Capture the cell that displays the provided text and extract its (X, Y) central coordinate. 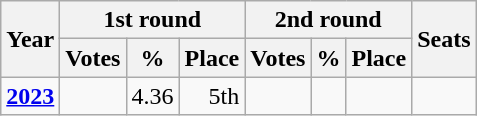
Year (30, 39)
2023 (30, 96)
4.36 (152, 96)
5th (212, 96)
2nd round (328, 20)
1st round (152, 20)
Seats (444, 39)
